Extract the [x, y] coordinate from the center of the cell holding the provided text.  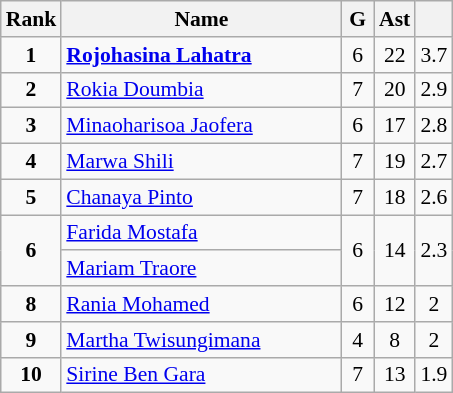
Minaoharisoa Jaofera [201, 126]
Rank [32, 19]
Rojohasina Lahatra [201, 55]
9 [32, 340]
1 [32, 55]
2.8 [434, 126]
G [358, 19]
Rokia Doumbia [201, 90]
Sirine Ben Gara [201, 375]
Ast [394, 19]
Mariam Traore [201, 269]
Rania Mohamed [201, 304]
Marwa Shili [201, 162]
10 [32, 375]
Chanaya Pinto [201, 197]
2.7 [434, 162]
3 [32, 126]
Martha Twisungimana [201, 340]
13 [394, 375]
18 [394, 197]
22 [394, 55]
2.3 [434, 250]
Farida Mostafa [201, 233]
1.9 [434, 375]
2.9 [434, 90]
2.6 [434, 197]
3.7 [434, 55]
14 [394, 250]
5 [32, 197]
17 [394, 126]
12 [394, 304]
Name [201, 19]
19 [394, 162]
20 [394, 90]
